Scan for the cell matching the given text and deliver its (X, Y) coordinate at center. 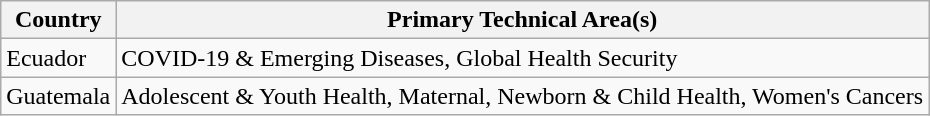
Ecuador (58, 58)
Adolescent & Youth Health, Maternal, Newborn & Child Health, Women's Cancers (522, 96)
COVID-19 & Emerging Diseases, Global Health Security (522, 58)
Primary Technical Area(s) (522, 20)
Guatemala (58, 96)
Country (58, 20)
